Locate the cell with the specified text and output its [x, y] center coordinate. 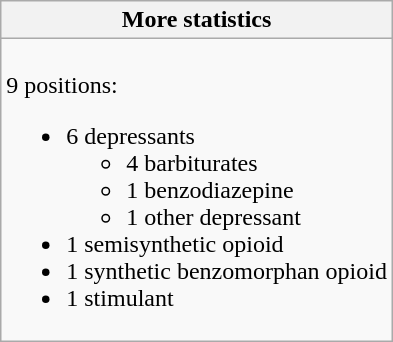
9 positions:6 depressants4 barbiturates1 benzodiazepine1 other depressant1 semisynthetic opioid1 synthetic benzomorphan opioid1 stimulant [197, 190]
More statistics [197, 20]
